Scan for the cell matching the given text and deliver its [X, Y] coordinate at center. 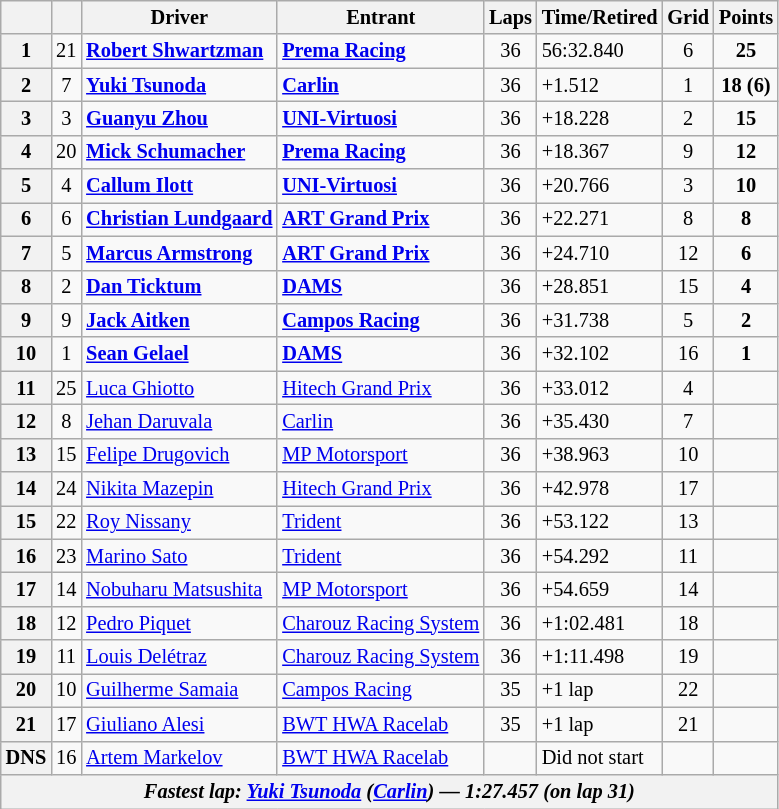
Grid [688, 17]
Yuki Tsunoda [179, 85]
Dan Ticktum [179, 287]
Sean Gelael [179, 354]
24 [66, 489]
Marino Sato [179, 556]
18 (6) [746, 85]
Marcus Armstrong [179, 253]
Entrant [380, 17]
+22.271 [600, 219]
+1:11.498 [600, 657]
Callum Ilott [179, 186]
+1:02.481 [600, 623]
+1.512 [600, 85]
Giuliano Alesi [179, 724]
56:32.840 [600, 51]
Roy Nissany [179, 522]
Robert Shwartzman [179, 51]
+33.012 [600, 388]
+32.102 [600, 354]
Nikita Mazepin [179, 489]
+54.659 [600, 589]
Did not start [600, 758]
Laps [510, 17]
+35.430 [600, 421]
Felipe Drugovich [179, 455]
Points [746, 17]
Driver [179, 17]
+53.122 [600, 522]
Jehan Daruvala [179, 421]
+20.766 [600, 186]
Guanyu Zhou [179, 118]
Nobuharu Matsushita [179, 589]
+18.367 [600, 152]
Jack Aitken [179, 320]
Time/Retired [600, 17]
+24.710 [600, 253]
Mick Schumacher [179, 152]
Christian Lundgaard [179, 219]
+31.738 [600, 320]
+18.228 [600, 118]
+42.978 [600, 489]
+38.963 [600, 455]
Artem Markelov [179, 758]
Guilherme Samaia [179, 690]
Louis Delétraz [179, 657]
Fastest lap: Yuki Tsunoda (Carlin) — 1:27.457 (on lap 31) [390, 791]
+54.292 [600, 556]
DNS [26, 758]
+28.851 [600, 287]
Pedro Piquet [179, 623]
23 [66, 556]
Luca Ghiotto [179, 388]
